Detect which cell encompasses the target text, then output its [X, Y] center coordinate. 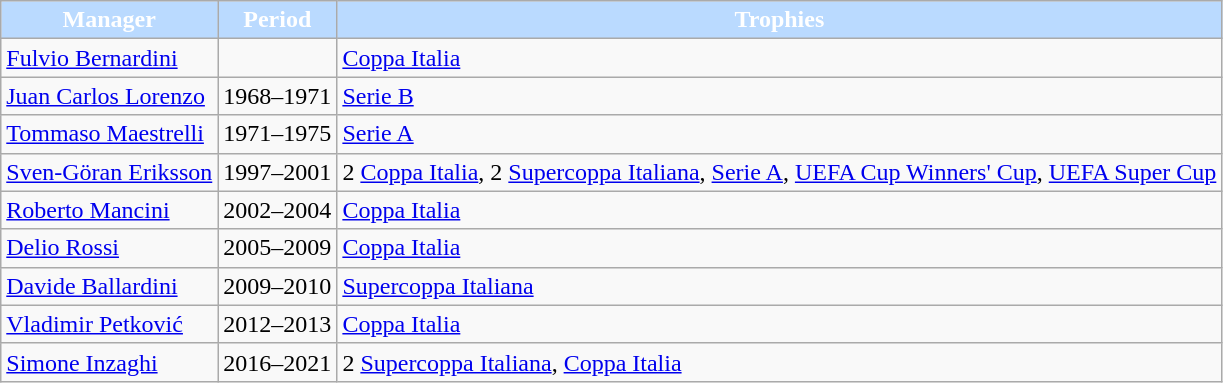
Fulvio Bernardini [110, 58]
2 Supercoppa Italiana, Coppa Italia [780, 362]
Period [278, 20]
2009–2010 [278, 286]
1997–2001 [278, 172]
Tommaso Maestrelli [110, 134]
2 Coppa Italia, 2 Supercoppa Italiana, Serie A, UEFA Cup Winners' Cup, UEFA Super Cup [780, 172]
2012–2013 [278, 324]
Delio Rossi [110, 248]
Davide Ballardini [110, 286]
Supercoppa Italiana [780, 286]
Manager [110, 20]
2016–2021 [278, 362]
Simone Inzaghi [110, 362]
1971–1975 [278, 134]
Roberto Mancini [110, 210]
2005–2009 [278, 248]
Serie A [780, 134]
Trophies [780, 20]
1968–1971 [278, 96]
Sven-Göran Eriksson [110, 172]
Serie B [780, 96]
Vladimir Petković [110, 324]
2002–2004 [278, 210]
Juan Carlos Lorenzo [110, 96]
